Provide the (x, y) coordinate of the cell's center where the given text is located.  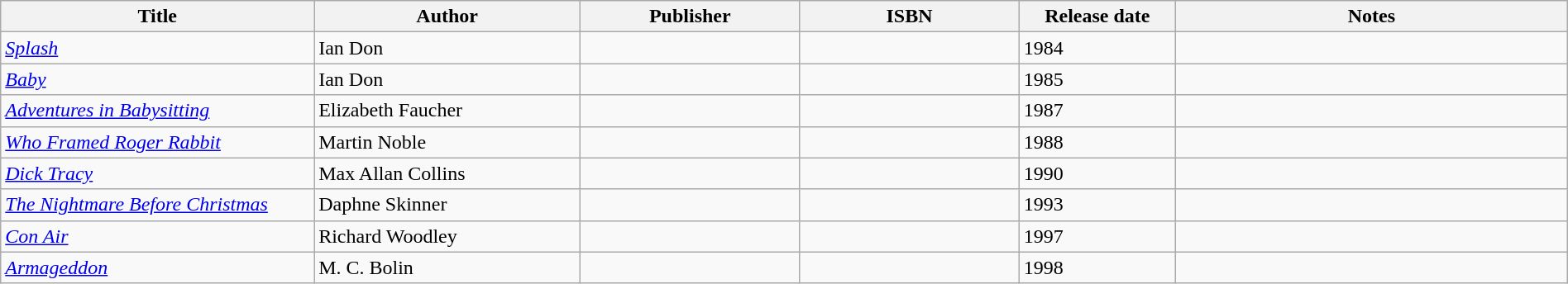
1988 (1097, 142)
Martin Noble (447, 142)
1984 (1097, 48)
Title (157, 17)
Splash (157, 48)
Richard Woodley (447, 236)
Dick Tracy (157, 173)
1990 (1097, 173)
1998 (1097, 267)
Elizabeth Faucher (447, 111)
Notes (1372, 17)
Baby (157, 79)
Con Air (157, 236)
Daphne Skinner (447, 205)
Who Framed Roger Rabbit (157, 142)
1997 (1097, 236)
Max Allan Collins (447, 173)
ISBN (910, 17)
1985 (1097, 79)
Adventures in Babysitting (157, 111)
Release date (1097, 17)
1993 (1097, 205)
1987 (1097, 111)
Publisher (690, 17)
The Nightmare Before Christmas (157, 205)
Author (447, 17)
Armageddon (157, 267)
M. C. Bolin (447, 267)
